Search for the cell housing the specified text and yield its (X, Y) center coordinate. 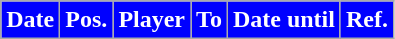
To (210, 20)
Player (152, 20)
Ref. (366, 20)
Pos. (86, 20)
Date (30, 20)
Date until (284, 20)
